Provide the [x, y] coordinate of the cell's center where the given text is located.  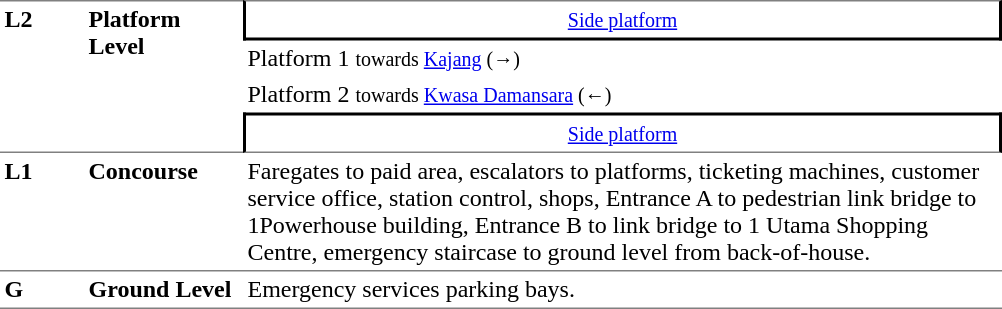
Platform 1 towards Kajang (→) [622, 58]
Platform 2 towards Kwasa Damansara (←) [622, 94]
L1 [42, 212]
Platform Level [164, 76]
Concourse [164, 212]
L2 [42, 76]
